For the text-containing cell, return its midpoint in (X, Y) coordinate format. 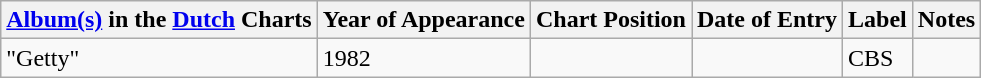
Chart Position (610, 20)
"Getty" (159, 58)
Notes (946, 20)
Date of Entry (768, 20)
Year of Appearance (424, 20)
1982 (424, 58)
Album(s) in the Dutch Charts (159, 20)
Label (878, 20)
CBS (878, 58)
